Detect which cell encompasses the target text, then output its (X, Y) center coordinate. 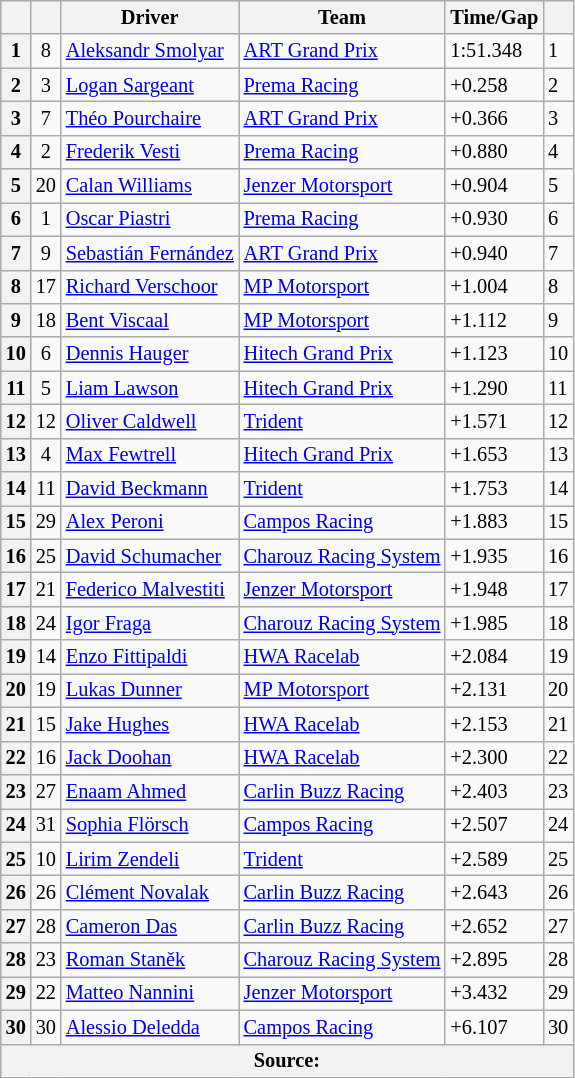
+2.895 (494, 960)
+0.930 (494, 219)
Lukas Dunner (150, 690)
Max Fewtrell (150, 455)
Aleksandr Smolyar (150, 51)
+1.948 (494, 589)
Liam Lawson (150, 388)
+0.940 (494, 253)
+1.112 (494, 320)
+1.935 (494, 556)
Dennis Hauger (150, 354)
Sebastián Fernández (150, 253)
+2.643 (494, 892)
+1.123 (494, 354)
+2.300 (494, 758)
Driver (150, 17)
1:51.348 (494, 51)
Federico Malvestiti (150, 589)
Alex Peroni (150, 522)
+1.004 (494, 287)
David Schumacher (150, 556)
Time/Gap (494, 17)
Matteo Nannini (150, 993)
+1.571 (494, 421)
Oscar Piastri (150, 219)
+0.366 (494, 118)
+3.432 (494, 993)
+2.652 (494, 926)
31 (46, 825)
+0.880 (494, 152)
+2.507 (494, 825)
Igor Fraga (150, 623)
Richard Verschoor (150, 287)
+2.589 (494, 859)
Roman Staněk (150, 960)
Source: (287, 1061)
Théo Pourchaire (150, 118)
Sophia Flörsch (150, 825)
Oliver Caldwell (150, 421)
+0.258 (494, 85)
+2.131 (494, 690)
Clément Novalak (150, 892)
Lirim Zendeli (150, 859)
Logan Sargeant (150, 85)
+2.403 (494, 791)
+1.753 (494, 489)
Alessio Deledda (150, 1027)
Enaam Ahmed (150, 791)
+1.883 (494, 522)
Bent Viscaal (150, 320)
Team (342, 17)
+6.107 (494, 1027)
+2.153 (494, 724)
Enzo Fittipaldi (150, 657)
+1.653 (494, 455)
Cameron Das (150, 926)
+2.084 (494, 657)
+1.290 (494, 388)
Calan Williams (150, 186)
+1.985 (494, 623)
+0.904 (494, 186)
Jack Doohan (150, 758)
Frederik Vesti (150, 152)
David Beckmann (150, 489)
Jake Hughes (150, 724)
